Locate the cell with the specified text and output its (x, y) center coordinate. 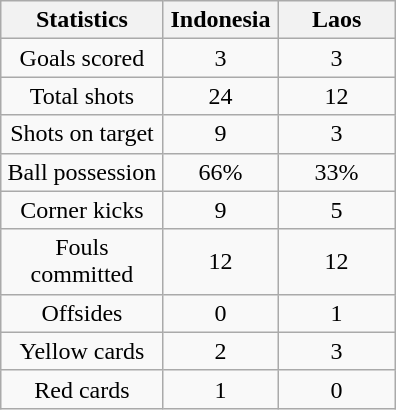
Red cards (82, 389)
Indonesia (220, 20)
Statistics (82, 20)
66% (220, 172)
Corner kicks (82, 210)
Fouls committed (82, 262)
33% (337, 172)
Total shots (82, 96)
Laos (337, 20)
Shots on target (82, 134)
Offsides (82, 313)
Yellow cards (82, 351)
24 (220, 96)
2 (220, 351)
5 (337, 210)
Ball possession (82, 172)
Goals scored (82, 58)
